Search for the cell housing the specified text and yield its [x, y] center coordinate. 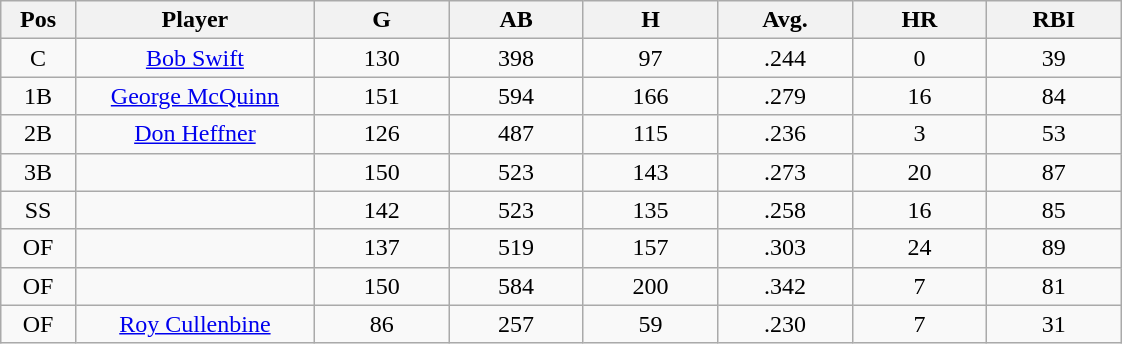
166 [650, 96]
151 [381, 96]
84 [1054, 96]
.244 [785, 58]
200 [650, 286]
Player [194, 20]
Pos [38, 20]
HR [919, 20]
20 [919, 172]
143 [650, 172]
C [38, 58]
398 [516, 58]
Don Heffner [194, 134]
142 [381, 210]
3B [38, 172]
SS [38, 210]
130 [381, 58]
.230 [785, 324]
135 [650, 210]
2B [38, 134]
157 [650, 248]
.303 [785, 248]
85 [1054, 210]
594 [516, 96]
G [381, 20]
81 [1054, 286]
Roy Cullenbine [194, 324]
.273 [785, 172]
126 [381, 134]
97 [650, 58]
24 [919, 248]
3 [919, 134]
.236 [785, 134]
RBI [1054, 20]
.342 [785, 286]
31 [1054, 324]
487 [516, 134]
.258 [785, 210]
39 [1054, 58]
86 [381, 324]
137 [381, 248]
115 [650, 134]
584 [516, 286]
59 [650, 324]
257 [516, 324]
Avg. [785, 20]
89 [1054, 248]
53 [1054, 134]
519 [516, 248]
1B [38, 96]
George McQuinn [194, 96]
87 [1054, 172]
H [650, 20]
0 [919, 58]
AB [516, 20]
.279 [785, 96]
Bob Swift [194, 58]
